Provide the (x, y) coordinate of the cell's center where the given text is located.  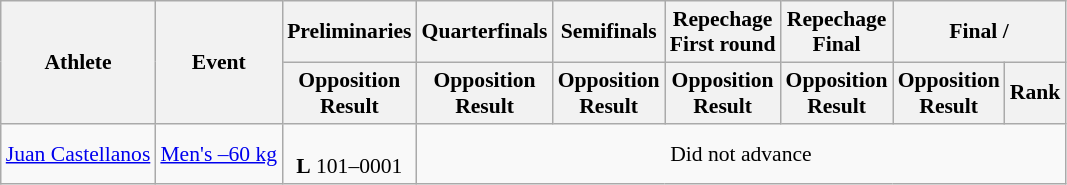
Juan Castellanos (78, 154)
Event (218, 62)
Quarterfinals (485, 32)
RepechageFinal (837, 32)
RepechageFirst round (723, 32)
Rank (1036, 92)
Semifinals (609, 32)
Athlete (78, 62)
Final / (980, 32)
Did not advance (742, 154)
Men's –60 kg (218, 154)
L 101–0001 (349, 154)
Preliminaries (349, 32)
